Return the (x, y) coordinate for the center point of the cell that contains the specified text.  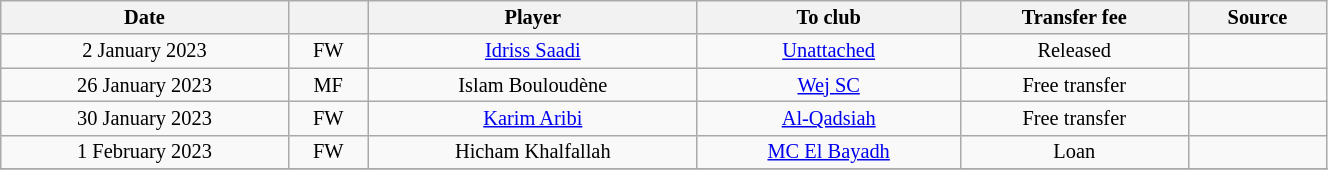
2 January 2023 (144, 51)
Player (532, 17)
Wej SC (828, 85)
MF (328, 85)
To club (828, 17)
Hicham Khalfallah (532, 152)
Unattached (828, 51)
30 January 2023 (144, 118)
Released (1074, 51)
Date (144, 17)
Source (1257, 17)
1 February 2023 (144, 152)
Islam Bouloudène (532, 85)
Al-Qadsiah (828, 118)
Loan (1074, 152)
Transfer fee (1074, 17)
Idriss Saadi (532, 51)
26 January 2023 (144, 85)
MC El Bayadh (828, 152)
Karim Aribi (532, 118)
